Locate the cell with the specified text and output its [x, y] center coordinate. 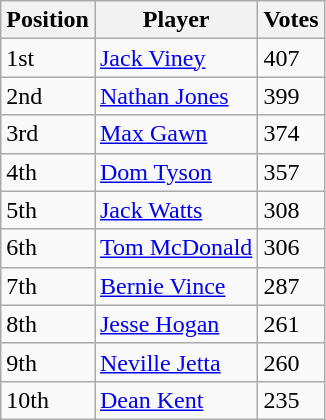
Jack Watts [176, 210]
260 [291, 362]
287 [291, 286]
Nathan Jones [176, 96]
Votes [291, 20]
Neville Jetta [176, 362]
306 [291, 248]
Bernie Vince [176, 286]
6th [48, 248]
Dom Tyson [176, 172]
Tom McDonald [176, 248]
9th [48, 362]
4th [48, 172]
Jack Viney [176, 58]
Dean Kent [176, 400]
1st [48, 58]
399 [291, 96]
3rd [48, 134]
374 [291, 134]
Max Gawn [176, 134]
8th [48, 324]
5th [48, 210]
235 [291, 400]
2nd [48, 96]
308 [291, 210]
7th [48, 286]
Player [176, 20]
Jesse Hogan [176, 324]
Position [48, 20]
357 [291, 172]
261 [291, 324]
10th [48, 400]
407 [291, 58]
